Capture the cell that displays the provided text and extract its [x, y] central coordinate. 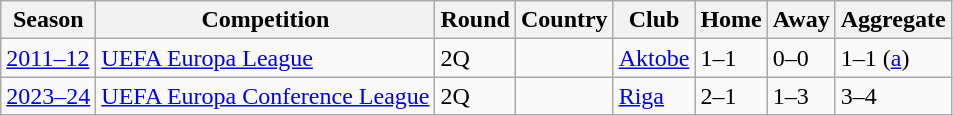
2023–24 [48, 96]
Season [48, 20]
2011–12 [48, 58]
Round [475, 20]
3–4 [893, 96]
1–1 (a) [893, 58]
UEFA Europa Conference League [266, 96]
Away [801, 20]
Club [654, 20]
1–1 [731, 58]
0–0 [801, 58]
2–1 [731, 96]
Riga [654, 96]
Aggregate [893, 20]
UEFA Europa League [266, 58]
1–3 [801, 96]
Aktobe [654, 58]
Home [731, 20]
Country [564, 20]
Competition [266, 20]
